Provide the (x, y) coordinate of the cell's center where the given text is located.  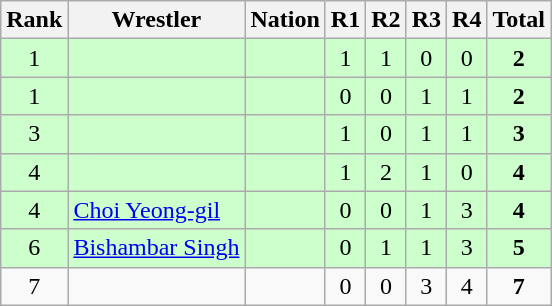
Nation (285, 20)
Total (519, 20)
R3 (426, 20)
R4 (467, 20)
R2 (386, 20)
Rank (34, 20)
5 (519, 248)
Bishambar Singh (156, 248)
R1 (345, 20)
Wrestler (156, 20)
6 (34, 248)
Choi Yeong-gil (156, 210)
